Detect which cell encompasses the target text, then output its (x, y) center coordinate. 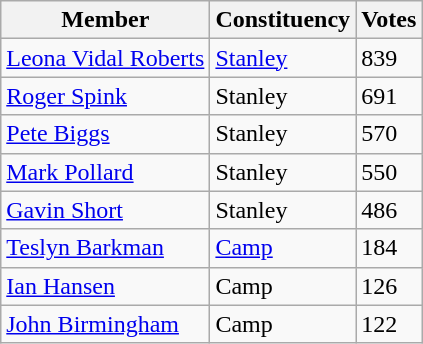
122 (389, 324)
184 (389, 248)
550 (389, 172)
Member (106, 20)
Roger Spink (106, 96)
Mark Pollard (106, 172)
570 (389, 134)
Leona Vidal Roberts (106, 58)
486 (389, 210)
John Birmingham (106, 324)
Ian Hansen (106, 286)
Pete Biggs (106, 134)
691 (389, 96)
839 (389, 58)
Constituency (283, 20)
Teslyn Barkman (106, 248)
Gavin Short (106, 210)
Votes (389, 20)
126 (389, 286)
